Provide the [x, y] coordinate of the cell's center where the given text is located.  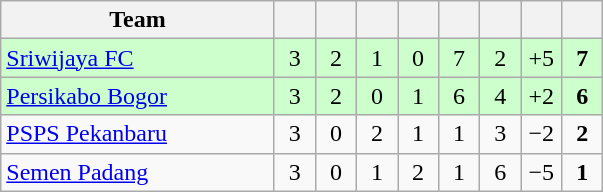
Team [138, 20]
−5 [542, 172]
Semen Padang [138, 172]
−2 [542, 134]
Sriwijaya FC [138, 58]
+2 [542, 96]
Persikabo Bogor [138, 96]
PSPS Pekanbaru [138, 134]
+5 [542, 58]
4 [500, 96]
